Determine the [x, y] coordinate at the center of the cell enclosing the given text.  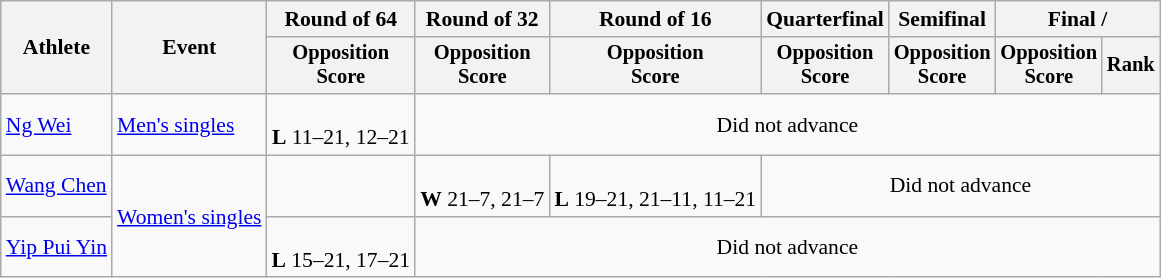
Men's singles [189, 124]
Round of 32 [482, 19]
Ng Wei [56, 124]
Rank [1131, 66]
Round of 64 [340, 19]
L 19–21, 21–11, 11–21 [655, 186]
Event [189, 48]
Yip Pui Yin [56, 248]
Athlete [56, 48]
Quarterfinal [825, 19]
W 21–7, 21–7 [482, 186]
Semifinal [942, 19]
Women's singles [189, 217]
L 11–21, 12–21 [340, 124]
L 15–21, 17–21 [340, 248]
Final / [1077, 19]
Wang Chen [56, 186]
Round of 16 [655, 19]
